Return (X, Y) of the center of cell containing provided text 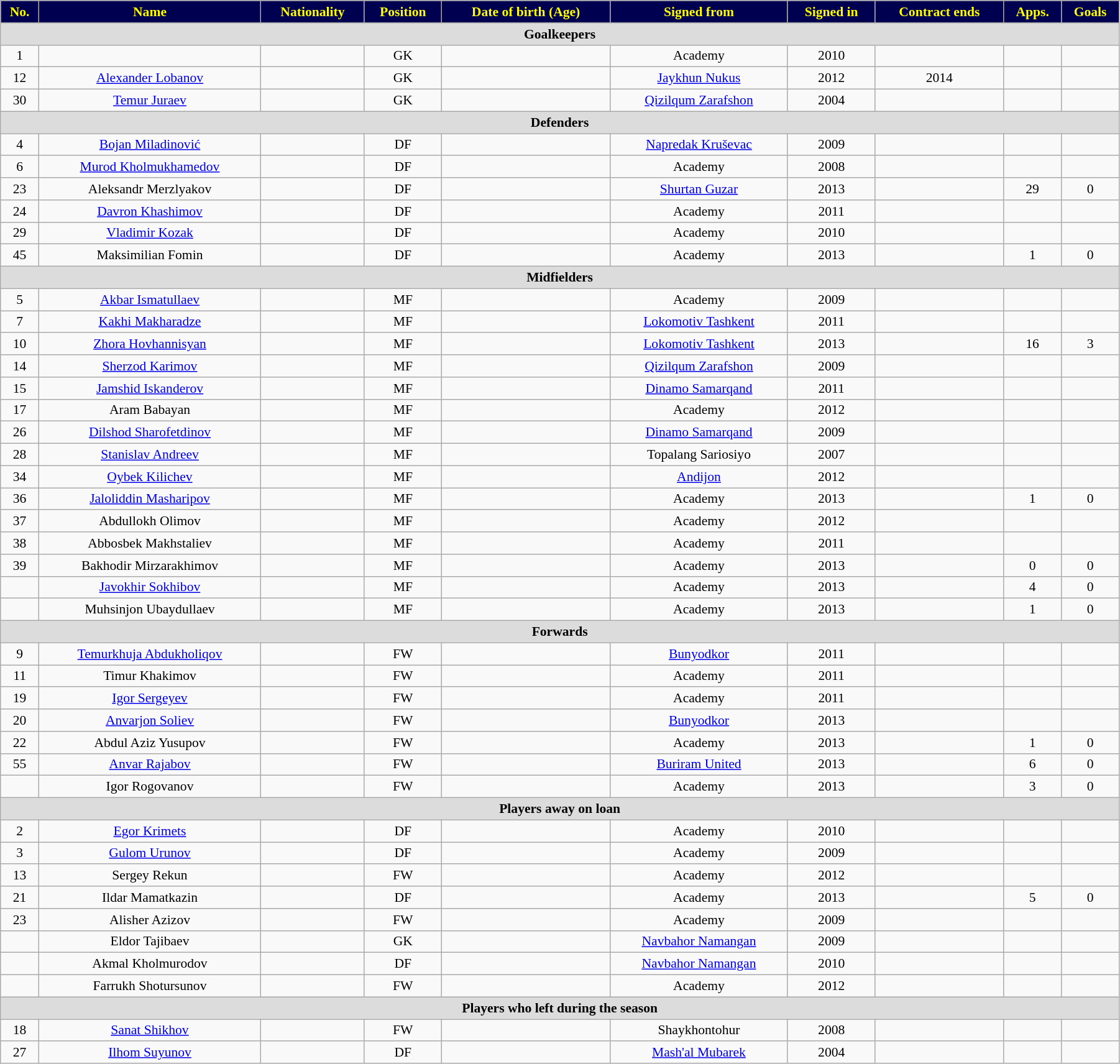
Alexander Lobanov (149, 78)
Stanislav Andreev (149, 455)
Temur Juraev (149, 101)
Akmal Kholmurodov (149, 964)
Buriram United (699, 764)
Bakhodir Mirzarakhimov (149, 566)
Abdul Aziz Yusupov (149, 743)
Kakhi Makharadze (149, 322)
Shaykhontohur (699, 1030)
55 (20, 764)
Defenders (560, 122)
28 (20, 455)
13 (20, 876)
Anvar Rajabov (149, 764)
Egor Krimets (149, 831)
Apps. (1032, 12)
2014 (939, 78)
Date of birth (Age) (526, 12)
Oybek Kilichev (149, 477)
Muhsinjon Ubaydullaev (149, 610)
16 (1032, 344)
Aram Babayan (149, 410)
21 (20, 897)
14 (20, 366)
Akbar Ismatullaev (149, 300)
Dilshod Sharofetdinov (149, 433)
Mash'al Mubarek (699, 1053)
9 (20, 654)
20 (20, 720)
Topalang Sariosiyo (699, 455)
Gulom Urunov (149, 853)
45 (20, 255)
7 (20, 322)
Sanat Shikhov (149, 1030)
No. (20, 12)
Andijon (699, 477)
Jaykhun Nukus (699, 78)
Vladimir Kozak (149, 233)
Temurkhuja Abdukholiqov (149, 654)
36 (20, 499)
Ilhom Suyunov (149, 1053)
Jamshid Iskanderov (149, 388)
30 (20, 101)
37 (20, 521)
22 (20, 743)
Aleksandr Merzlyakov (149, 189)
Midfielders (560, 278)
2 (20, 831)
Ildar Mamatkazin (149, 897)
Anvarjon Soliev (149, 720)
Players who left during the season (560, 1008)
10 (20, 344)
Goals (1090, 12)
Abdullokh Olimov (149, 521)
Timur Khakimov (149, 676)
Alisher Azizov (149, 920)
15 (20, 388)
Name (149, 12)
39 (20, 566)
Signed in (832, 12)
Contract ends (939, 12)
17 (20, 410)
Nationality (313, 12)
Igor Rogovanov (149, 787)
Igor Sergeyev (149, 699)
Forwards (560, 632)
Maksimilian Fomin (149, 255)
Napredak Kruševac (699, 145)
Zhora Hovhannisyan (149, 344)
19 (20, 699)
Position (403, 12)
12 (20, 78)
27 (20, 1053)
11 (20, 676)
Murod Kholmukhamedov (149, 167)
18 (20, 1030)
Farrukh Shotursunov (149, 986)
Eldor Tajibaev (149, 942)
Javokhir Sokhibov (149, 587)
Bojan Miladinović (149, 145)
24 (20, 211)
2007 (832, 455)
Davron Khashimov (149, 211)
Abbosbek Makhstaliev (149, 543)
Sergey Rekun (149, 876)
Goalkeepers (560, 34)
34 (20, 477)
Sherzod Karimov (149, 366)
Shurtan Guzar (699, 189)
Players away on loan (560, 809)
38 (20, 543)
Jaloliddin Masharipov (149, 499)
Signed from (699, 12)
26 (20, 433)
